Pinpoint the cell where the given text exists, returning its (x, y) midpoint coordinate. 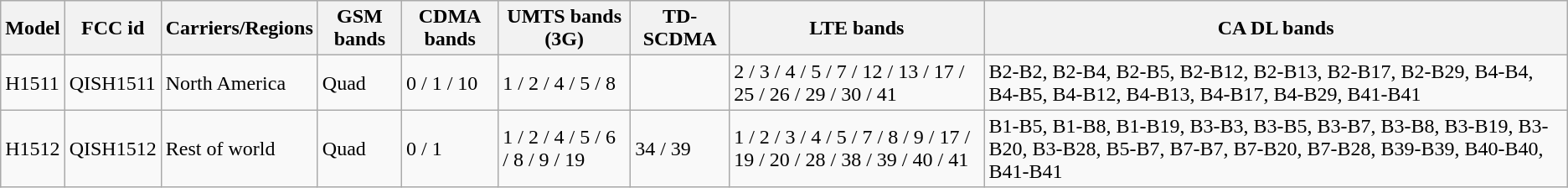
34 / 39 (680, 149)
1 / 2 / 4 / 5 / 8 (565, 82)
H1511 (33, 82)
CDMA bands (449, 29)
QISH1511 (112, 82)
H1512 (33, 149)
B2-B2, B2-B4, B2-B5, B2-B12, B2-B13, B2-B17, B2-B29, B4-B4, B4-B5, B4-B12, B4-B13, B4-B17, B4-B29, B41-B41 (1276, 82)
0 / 1 / 10 (449, 82)
Model (33, 29)
2 / 3 / 4 / 5 / 7 / 12 / 13 / 17 / 25 / 26 / 29 / 30 / 41 (857, 82)
North America (240, 82)
QISH1512 (112, 149)
TD-SCDMA (680, 29)
GSM bands (359, 29)
B1-B5, B1-B8, B1-B19, B3-B3, B3-B5, B3-B7, B3-B8, B3-B19, B3-B20, B3-B28, B5-B7, B7-B7, B7-B20, B7-B28, B39-B39, B40-B40, B41-B41 (1276, 149)
Carriers/Regions (240, 29)
1 / 2 / 3 / 4 / 5 / 7 / 8 / 9 / 17 / 19 / 20 / 28 / 38 / 39 / 40 / 41 (857, 149)
1 / 2 / 4 / 5 / 6 / 8 / 9 / 19 (565, 149)
LTE bands (857, 29)
UMTS bands (3G) (565, 29)
CA DL bands (1276, 29)
0 / 1 (449, 149)
Rest of world (240, 149)
FCC id (112, 29)
